Pinpoint the cell where the given text exists, returning its [x, y] midpoint coordinate. 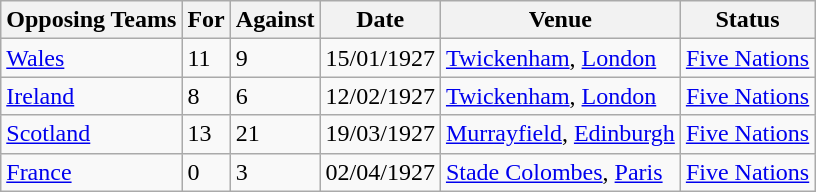
Murrayfield, Edinburgh [560, 134]
Opposing Teams [92, 20]
6 [275, 96]
France [92, 172]
Stade Colombes, Paris [560, 172]
3 [275, 172]
Against [275, 20]
21 [275, 134]
Date [380, 20]
For [206, 20]
11 [206, 58]
Ireland [92, 96]
8 [206, 96]
Scotland [92, 134]
Status [747, 20]
Venue [560, 20]
19/03/1927 [380, 134]
13 [206, 134]
0 [206, 172]
9 [275, 58]
15/01/1927 [380, 58]
Wales [92, 58]
12/02/1927 [380, 96]
02/04/1927 [380, 172]
